Determine the (x, y) coordinate at the center of the cell enclosing the given text.  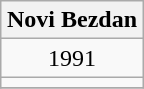
Novi Bezdan (72, 20)
1991 (72, 58)
